Identify which cell holds the provided text, then report its [x, y] central coordinate. 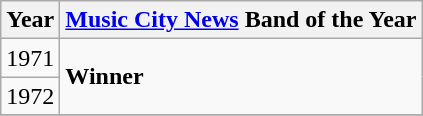
1971 [30, 58]
Year [30, 20]
1972 [30, 96]
Winner [241, 77]
Music City News Band of the Year [241, 20]
